Extract the [x, y] coordinate from the center of the cell holding the provided text.  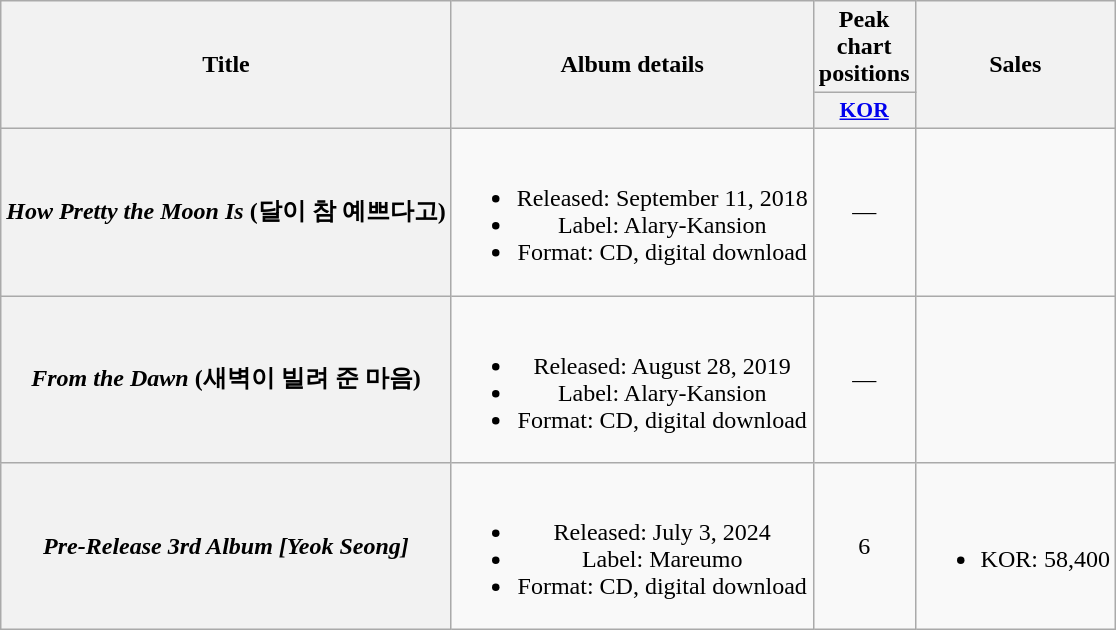
How Pretty the Moon Is (달이 참 예쁘다고) [226, 212]
Released: July 3, 2024Label: MareumoFormat: CD, digital download [632, 546]
6 [864, 546]
Sales [1015, 65]
Peak chart positions [864, 47]
KOR [864, 111]
From the Dawn (새벽이 빌려 준 마음) [226, 380]
Title [226, 65]
Released: September 11, 2018Label: Alary-KansionFormat: CD, digital download [632, 212]
Album details [632, 65]
Released: August 28, 2019Label: Alary-KansionFormat: CD, digital download [632, 380]
Pre-Release 3rd Album [Yeok Seong] [226, 546]
KOR: 58,400 [1015, 546]
